Extract the (X, Y) coordinate from the center of the cell holding the provided text.  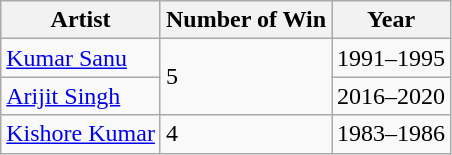
4 (246, 134)
Number of Win (246, 20)
1983–1986 (392, 134)
Artist (81, 20)
Year (392, 20)
Arijit Singh (81, 96)
Kishore Kumar (81, 134)
1991–1995 (392, 58)
5 (246, 77)
2016–2020 (392, 96)
Kumar Sanu (81, 58)
